Scan for the cell matching the given text and deliver its (X, Y) coordinate at center. 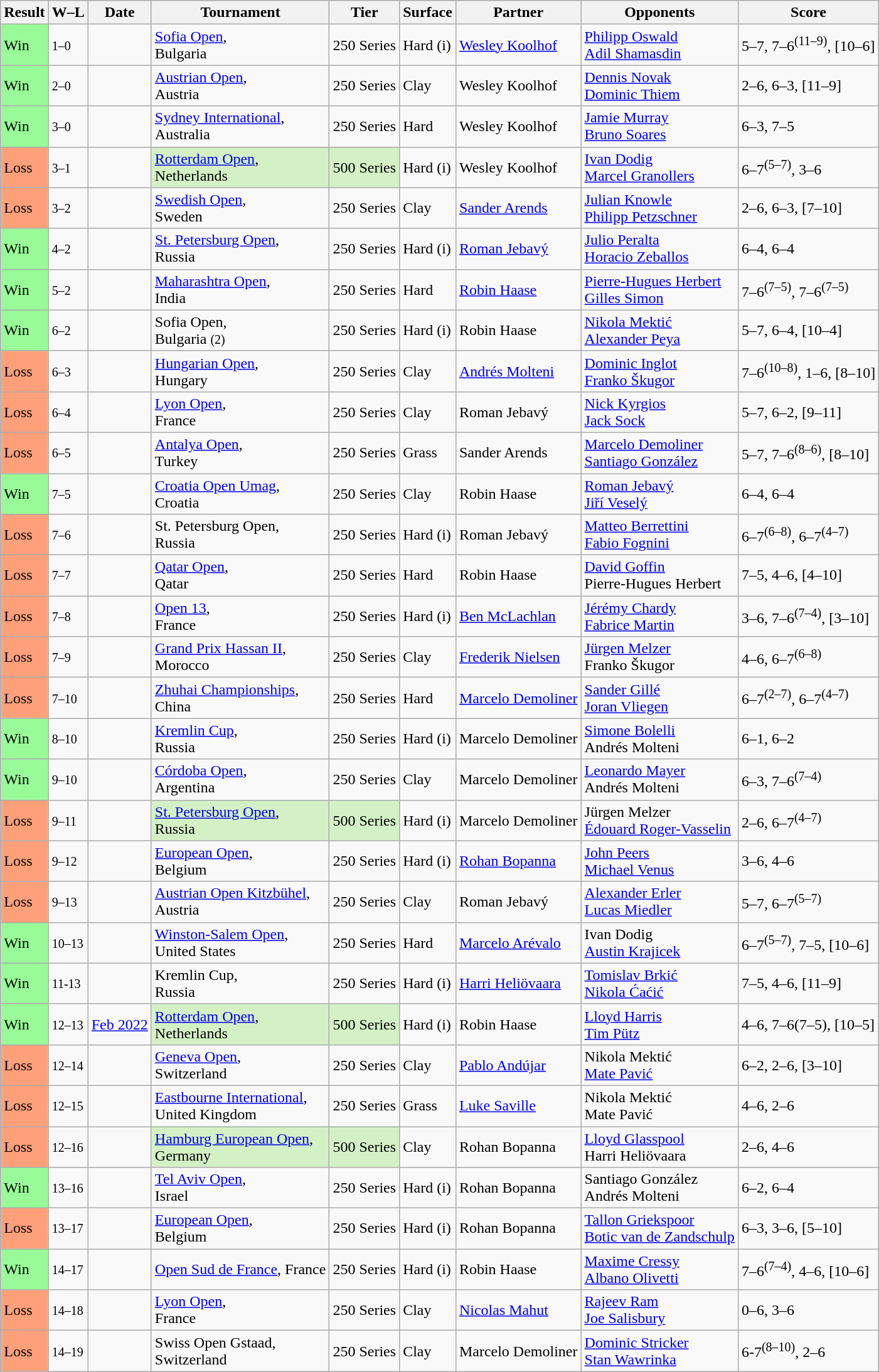
1–0 (68, 45)
Hungarian Open,Hungary (240, 371)
6–4 (68, 412)
Tallon Griekspoor Botic van de Zandschulp (659, 1228)
Santiago González Andrés Molteni (659, 1188)
Qatar Open,Qatar (240, 576)
Jürgen Melzer Édouard Roger-Vasselin (659, 821)
5–2 (68, 290)
Opponents (659, 13)
3–1 (68, 167)
9–13 (68, 902)
Jérémy Chardy Fabrice Martin (659, 616)
12–14 (68, 1065)
Lloyd Glasspool Harri Heliövaara (659, 1147)
Croatia Open Umag,Croatia (240, 493)
2–6, 6–7(4–7) (808, 821)
10–13 (68, 942)
Rajeev Ram Joe Salisbury (659, 1310)
7–7 (68, 576)
Marcelo Arévalo (518, 942)
Tournament (240, 13)
Pablo Andújar (518, 1065)
7–5 (68, 493)
Sander Gillé Joran Vliegen (659, 698)
Swedish Open,Sweden (240, 208)
Lloyd Harris Tim Pütz (659, 1024)
Tier (365, 13)
Dominic Inglot Franko Škugor (659, 371)
Julio Peralta Horacio Zeballos (659, 248)
Philipp Oswald Adil Shamasdin (659, 45)
Andrés Molteni (518, 371)
12–16 (68, 1147)
Córdoba Open,Argentina (240, 779)
Open Sud de France, France (240, 1270)
Zhuhai Championships,China (240, 698)
Eastbourne International,United Kingdom (240, 1105)
Grand Prix Hassan II,Morocco (240, 657)
Ivan Dodig Marcel Granollers (659, 167)
David Goffin Pierre-Hugues Herbert (659, 576)
Julian Knowle Philipp Petzschner (659, 208)
Winston-Salem Open,United States (240, 942)
Dennis Novak Dominic Thiem (659, 85)
Austrian Open,Austria (240, 85)
Maharashtra Open,India (240, 290)
Sofia Open,Bulgaria (2) (240, 330)
Sofia Open,Bulgaria (240, 45)
Surface (428, 13)
4–6, 7–6(7–5), [10–5] (808, 1024)
6–7(5–7), 3–6 (808, 167)
6–3, 7–6(7–4) (808, 779)
0–6, 3–6 (808, 1310)
Nikola Mektić Alexander Peya (659, 330)
Jürgen Melzer Franko Škugor (659, 657)
2–6, 6–3, [7–10] (808, 208)
Pierre-Hugues Herbert Gilles Simon (659, 290)
Ben McLachlan (518, 616)
Dominic Stricker Stan Wawrinka (659, 1351)
Swiss Open Gstaad, Switzerland (240, 1351)
4–2 (68, 248)
Tomislav Brkić Nikola Ćaćić (659, 984)
3–6, 7–6(7–4), [3–10] (808, 616)
14–18 (68, 1310)
Feb 2022 (119, 1024)
6–5 (68, 453)
Nick Kyrgios Jack Sock (659, 412)
2–0 (68, 85)
Open 13,France (240, 616)
13–17 (68, 1228)
4–6, 6–7(6–8) (808, 657)
Roman Jebavý Jiří Veselý (659, 493)
Luke Saville (518, 1105)
Score (808, 13)
6–2, 2–6, [3–10] (808, 1065)
7–5, 4–6, [4–10] (808, 576)
6–3, 7–5 (808, 127)
7–6 (68, 534)
Tel Aviv Open,Israel (240, 1188)
Hamburg European Open,Germany (240, 1147)
2–6, 6–3, [11–9] (808, 85)
5–7, 6–4, [10–4] (808, 330)
Maxime Cressy Albano Olivetti (659, 1270)
Geneva Open,Switzerland (240, 1065)
9–11 (68, 821)
6–3 (68, 371)
5–7, 7–6(11–9), [10–6] (808, 45)
14–17 (68, 1270)
12–15 (68, 1105)
3–0 (68, 127)
7–5, 4–6, [11–9] (808, 984)
John Peers Michael Venus (659, 861)
9–12 (68, 861)
6–7(6–8), 6–7(4–7) (808, 534)
Harri Heliövaara (518, 984)
6-7(8–10), 2–6 (808, 1351)
6–2, 6–4 (808, 1188)
6–3, 3–6, [5–10] (808, 1228)
Alexander Erler Lucas Miedler (659, 902)
W–L (68, 13)
3–6, 4–6 (808, 861)
Ivan Dodig Austin Krajicek (659, 942)
7–9 (68, 657)
Leonardo Mayer Andrés Molteni (659, 779)
7–8 (68, 616)
Austrian Open Kitzbühel,Austria (240, 902)
Nicolas Mahut (518, 1310)
Sydney International,Australia (240, 127)
Partner (518, 13)
7–6(10–8), 1–6, [8–10] (808, 371)
Jamie Murray Bruno Soares (659, 127)
5–7, 6–2, [9–11] (808, 412)
7–6(7–4), 4–6, [10–6] (808, 1270)
6–1, 6–2 (808, 739)
Simone Bolelli Andrés Molteni (659, 739)
Matteo Berrettini Fabio Fognini (659, 534)
13–16 (68, 1188)
2–6, 4–6 (808, 1147)
6–2 (68, 330)
3–2 (68, 208)
9–10 (68, 779)
6–7(5–7), 7–5, [10–6] (808, 942)
Result (24, 13)
11-13 (68, 984)
7–6(7–5), 7–6(7–5) (808, 290)
5–7, 6–7(5–7) (808, 902)
8–10 (68, 739)
5–7, 7–6(8–6), [8–10] (808, 453)
4–6, 2–6 (808, 1105)
12–13 (68, 1024)
Antalya Open,Turkey (240, 453)
7–10 (68, 698)
Frederik Nielsen (518, 657)
6–7(2–7), 6–7(4–7) (808, 698)
Marcelo Demoliner Santiago González (659, 453)
14–19 (68, 1351)
Date (119, 13)
